Determine the (X, Y) coordinate at the center of the cell enclosing the given text.  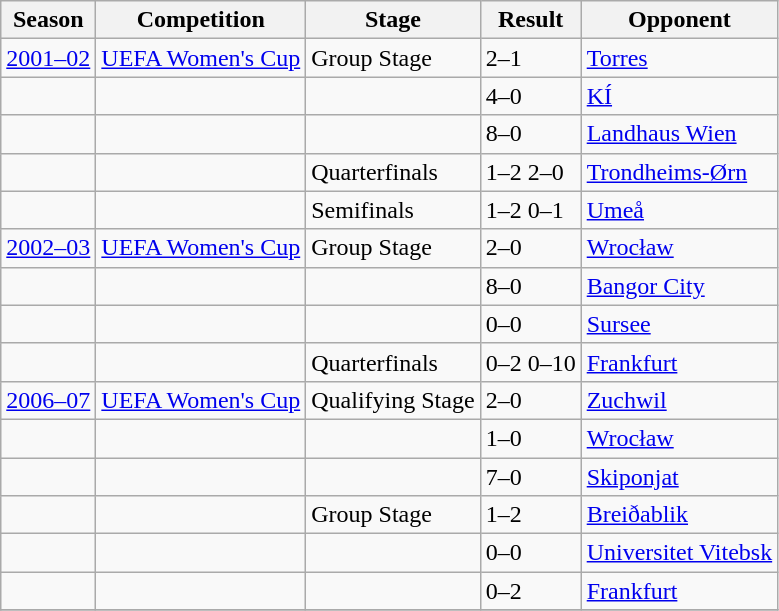
Stage (393, 20)
Skiponjat (679, 477)
Result (530, 20)
Bangor City (679, 286)
Zuchwil (679, 400)
Qualifying Stage (393, 400)
Season (48, 20)
2002–03 (48, 248)
Opponent (679, 20)
Sursee (679, 324)
Semifinals (393, 210)
1–2 0–1 (530, 210)
0–2 (530, 591)
2–1 (530, 58)
Competition (201, 20)
0–2 0–10 (530, 362)
7–0 (530, 477)
1–0 (530, 438)
Landhaus Wien (679, 134)
Universitet Vitebsk (679, 553)
Umeå (679, 210)
1–2 2–0 (530, 172)
Breiðablik (679, 515)
2001–02 (48, 58)
1–2 (530, 515)
KÍ (679, 96)
Trondheims-Ørn (679, 172)
Torres (679, 58)
4–0 (530, 96)
2006–07 (48, 400)
